Return (X, Y) of the center of cell containing provided text 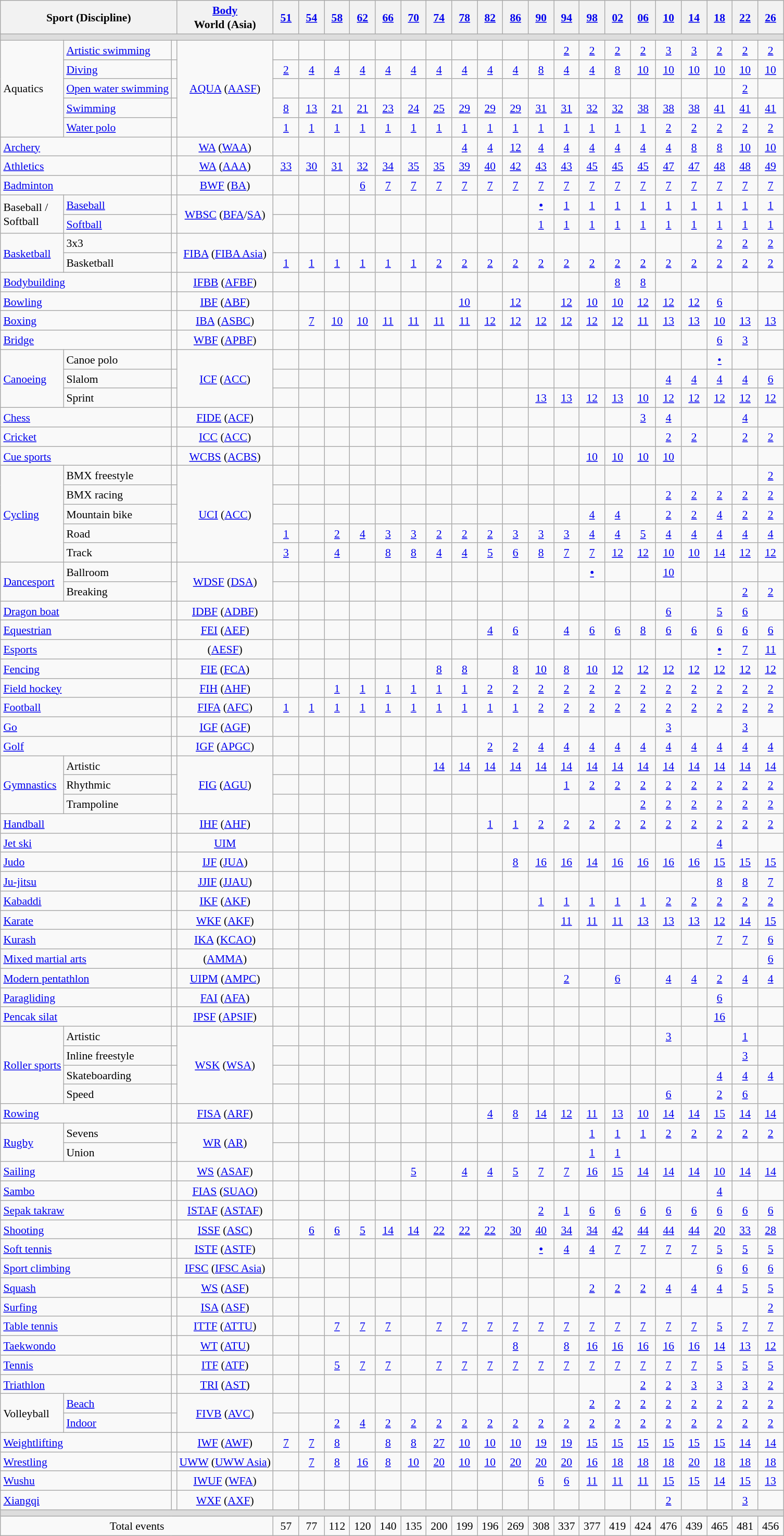
Rugby (32, 1142)
Indoor (118, 1423)
WS (ASF) (225, 1288)
ITTF (ATTU) (225, 1326)
ICF (ACC) (225, 378)
23 (388, 107)
IKA (KCAO) (225, 940)
3x3 (118, 243)
WS (ASAF) (225, 1171)
ITF (ATF) (225, 1365)
26 (770, 17)
BodyWorld (Asia) (225, 17)
Esports (86, 649)
Table tennis (86, 1326)
Breaking (118, 592)
FEI (AEF) (225, 630)
Archery (86, 147)
Tennis (86, 1365)
ISTF (ASTF) (225, 1249)
UIM (225, 843)
Mixed martial arts (86, 958)
308 (541, 1526)
Skateboarding (118, 1075)
Jet ski (86, 843)
Sport climbing (86, 1268)
Paragliding (86, 997)
Badminton (86, 185)
Weightlifting (86, 1442)
Rowing (86, 1114)
Open water swimming (118, 89)
51 (286, 17)
140 (388, 1526)
Cricket (86, 436)
Equestrian (86, 630)
49 (770, 166)
Sepak takraw (86, 1210)
FISA (ARF) (225, 1114)
IKF (AKF) (225, 901)
98 (592, 17)
465 (719, 1526)
WA (AAA) (225, 166)
77 (311, 1526)
Handball (86, 823)
Bridge (86, 340)
377 (592, 1526)
WA (WAA) (225, 147)
Xiangqi (86, 1500)
Squash (86, 1288)
FIBA (FIBA Asia) (225, 253)
IHF (AHF) (225, 823)
Gymnastics (32, 784)
Sailing (86, 1171)
24 (413, 107)
Dragon boat (86, 610)
Golf (86, 746)
ICC (ACC) (225, 436)
Cue sports (86, 456)
Swimming (118, 107)
Volleyball (32, 1413)
Shooting (86, 1229)
66 (388, 17)
481 (745, 1526)
Water polo (118, 127)
Football (86, 707)
IWUF (WFA) (225, 1480)
Kabaddi (86, 901)
TRI (AST) (225, 1384)
FIAS (SUAO) (225, 1191)
Wrestling (86, 1462)
120 (362, 1526)
Cycling (32, 514)
Sport (Discipline) (88, 17)
WCBS (ACBS) (225, 456)
Beach (118, 1403)
Modern pentathlon (86, 978)
UCI (ACC) (225, 514)
62 (362, 17)
Baseball (118, 204)
Diving (118, 69)
Triathlon (86, 1384)
FIG (AGU) (225, 784)
Judo (86, 861)
Surfing (86, 1306)
FIH (AHF) (225, 688)
WR (AR) (225, 1142)
199 (464, 1526)
Sprint (118, 398)
IWF (AWF) (225, 1442)
Karate (86, 920)
112 (337, 1526)
(AESF) (225, 649)
WSK (WSA) (225, 1065)
Total events (137, 1526)
Wushu (86, 1480)
424 (643, 1526)
Bowling (86, 301)
54 (311, 17)
82 (490, 17)
Chess (86, 417)
IBF (ABF) (225, 301)
135 (413, 1526)
Track (118, 552)
IGF (APGC) (225, 746)
Mountain bike (118, 514)
25 (439, 107)
419 (617, 1526)
Artistic swimming (118, 50)
57 (286, 1526)
Inline freestyle (118, 1055)
WBF (APBF) (225, 340)
UIPM (AMPC) (225, 978)
Aquatics (32, 89)
FIE (FCA) (225, 669)
Sevens (118, 1132)
Union (118, 1152)
Field hockey (86, 688)
Baseball / Softball (32, 214)
IBA (ASBC) (225, 321)
JJIF (JJAU) (225, 881)
Fencing (86, 669)
78 (464, 17)
Sambo (86, 1191)
IGF (AGF) (225, 726)
IJF (JUA) (225, 861)
Pencak silat (86, 1017)
ISTAF (ASTAF) (225, 1210)
Dancesport (32, 581)
94 (566, 17)
28 (770, 1229)
Boxing (86, 321)
Bodybuilding (86, 282)
Athletics (86, 166)
269 (515, 1526)
476 (668, 1526)
WKF (AKF) (225, 920)
Slalom (118, 378)
IPSF (APSIF) (225, 1017)
IFSC (IFSC Asia) (225, 1268)
ISA (ASF) (225, 1306)
FIFA (AFC) (225, 707)
BMX freestyle (118, 475)
Taekwondo (86, 1345)
456 (770, 1526)
FAI (AFA) (225, 997)
Kurash (86, 940)
ISSF (ASC) (225, 1229)
UWW (UWW Asia) (225, 1462)
Canoe polo (118, 359)
86 (515, 17)
02 (617, 17)
WDSF (DSA) (225, 581)
Speed (118, 1094)
IDBF (ADBF) (225, 610)
Canoeing (32, 378)
AQUA (AASF) (225, 89)
Road (118, 533)
200 (439, 1526)
06 (643, 17)
WBSC (BFA/SA) (225, 214)
39 (464, 166)
337 (566, 1526)
Softball (118, 224)
90 (541, 17)
Soft tennis (86, 1249)
196 (490, 1526)
Go (86, 726)
BMX racing (118, 495)
BWF (BA) (225, 185)
Roller sports (32, 1065)
Rhythmic (118, 784)
Ju-jitsu (86, 881)
Ballroom (118, 572)
IFBB (AFBF) (225, 282)
(AMMA) (225, 958)
74 (439, 17)
FIVB (AVC) (225, 1413)
WT (ATU) (225, 1345)
Trampoline (118, 804)
27 (439, 1442)
439 (694, 1526)
58 (337, 17)
WXF (AXF) (225, 1500)
FIDE (ACF) (225, 417)
70 (413, 17)
